From the cell containing the given text, extract its center point as (x, y) coordinate. 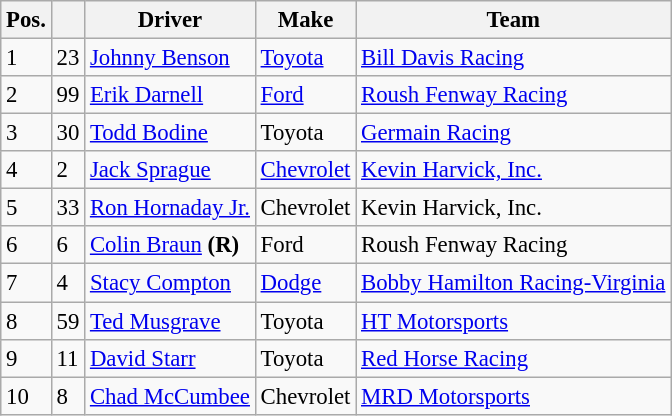
3 (26, 133)
59 (68, 321)
33 (68, 208)
HT Motorsports (514, 321)
Colin Braun (R) (170, 245)
David Starr (170, 358)
Red Horse Racing (514, 358)
Team (514, 20)
Dodge (305, 283)
Erik Darnell (170, 95)
Stacy Compton (170, 283)
23 (68, 58)
1 (26, 58)
Make (305, 20)
5 (26, 208)
Bobby Hamilton Racing-Virginia (514, 283)
Todd Bodine (170, 133)
Johnny Benson (170, 58)
Germain Racing (514, 133)
9 (26, 358)
99 (68, 95)
Pos. (26, 20)
Jack Sprague (170, 170)
Ron Hornaday Jr. (170, 208)
30 (68, 133)
Chad McCumbee (170, 396)
10 (26, 396)
Driver (170, 20)
Bill Davis Racing (514, 58)
Ted Musgrave (170, 321)
7 (26, 283)
11 (68, 358)
MRD Motorsports (514, 396)
